Identify which cell holds the provided text, then report its (X, Y) central coordinate. 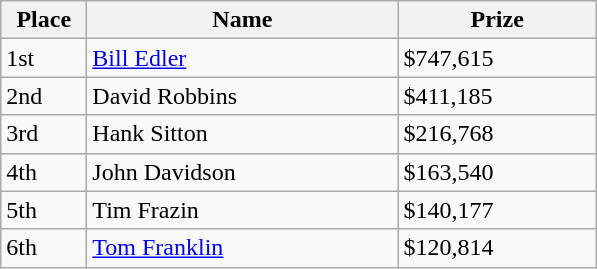
$140,177 (498, 210)
Tom Franklin (242, 248)
$411,185 (498, 96)
6th (44, 248)
$216,768 (498, 134)
$163,540 (498, 172)
David Robbins (242, 96)
Place (44, 20)
4th (44, 172)
1st (44, 58)
$747,615 (498, 58)
Tim Frazin (242, 210)
Bill Edler (242, 58)
2nd (44, 96)
Name (242, 20)
John Davidson (242, 172)
5th (44, 210)
Hank Sitton (242, 134)
$120,814 (498, 248)
Prize (498, 20)
3rd (44, 134)
